Scan for the cell matching the given text and deliver its (X, Y) coordinate at center. 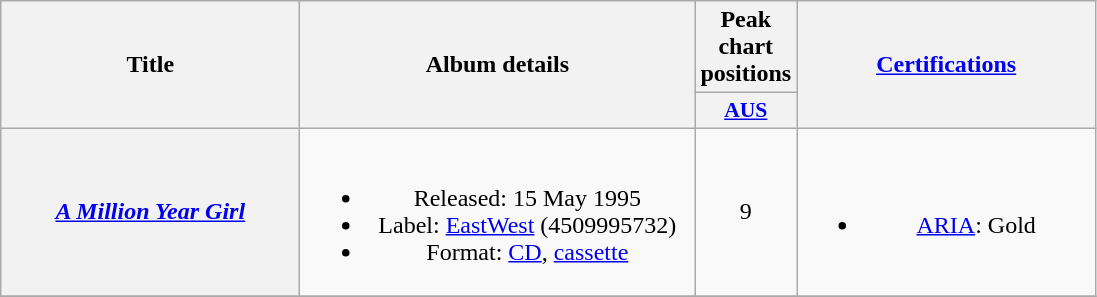
Title (150, 65)
ARIA: Gold (946, 212)
Peak chart positions (746, 47)
9 (746, 212)
Certifications (946, 65)
A Million Year Girl (150, 212)
Released: 15 May 1995Label: EastWest (4509995732)Format: CD, cassette (498, 212)
AUS (746, 111)
Album details (498, 65)
